Extract the [X, Y] coordinate from the center of the cell holding the provided text.  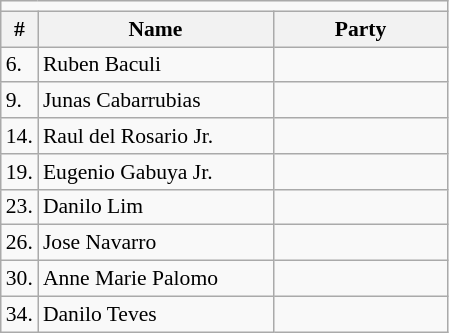
Raul del Rosario Jr. [156, 136]
34. [20, 314]
# [20, 29]
23. [20, 207]
Junas Cabarrubias [156, 101]
14. [20, 136]
6. [20, 65]
Danilo Lim [156, 207]
19. [20, 172]
Party [360, 29]
Danilo Teves [156, 314]
30. [20, 279]
26. [20, 243]
Name [156, 29]
9. [20, 101]
Anne Marie Palomo [156, 279]
Eugenio Gabuya Jr. [156, 172]
Ruben Baculi [156, 65]
Jose Navarro [156, 243]
